For the text-containing cell, return its midpoint in [X, Y] coordinate format. 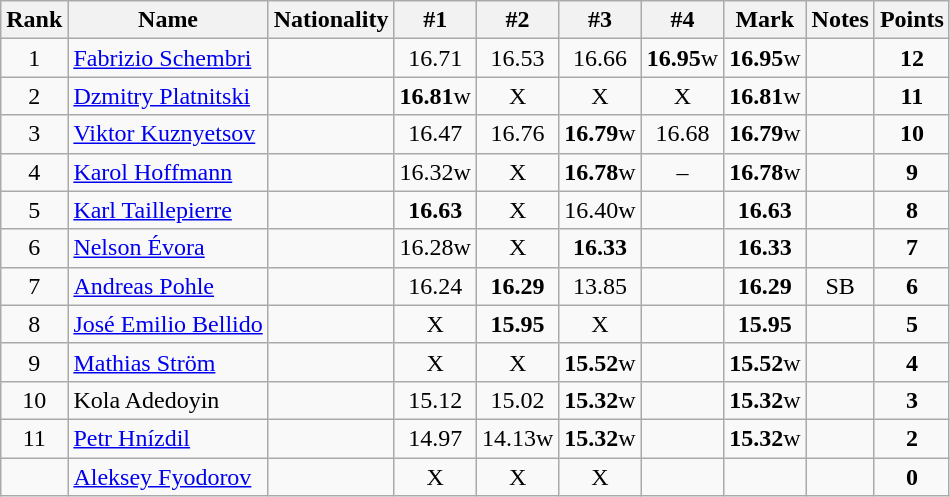
16.66 [600, 58]
Andreas Pohle [168, 286]
– [682, 172]
16.53 [517, 58]
16.24 [435, 286]
16.32w [435, 172]
15.12 [435, 400]
1 [34, 58]
Mark [765, 20]
14.97 [435, 438]
16.40w [600, 210]
Kola Adedoyin [168, 400]
12 [912, 58]
Points [912, 20]
Dzmitry Platnitski [168, 96]
14.13w [517, 438]
SB [840, 286]
0 [912, 477]
16.47 [435, 134]
15.02 [517, 400]
16.71 [435, 58]
Name [168, 20]
Notes [840, 20]
Viktor Kuznyetsov [168, 134]
Aleksey Fyodorov [168, 477]
Mathias Ström [168, 362]
Nationality [331, 20]
Fabrizio Schembri [168, 58]
#4 [682, 20]
Nelson Évora [168, 248]
#1 [435, 20]
16.68 [682, 134]
16.76 [517, 134]
13.85 [600, 286]
16.28w [435, 248]
#2 [517, 20]
Petr Hnízdil [168, 438]
#3 [600, 20]
José Emilio Bellido [168, 324]
Karol Hoffmann [168, 172]
Rank [34, 20]
Karl Taillepierre [168, 210]
